Pinpoint the cell where the given text exists, returning its (x, y) midpoint coordinate. 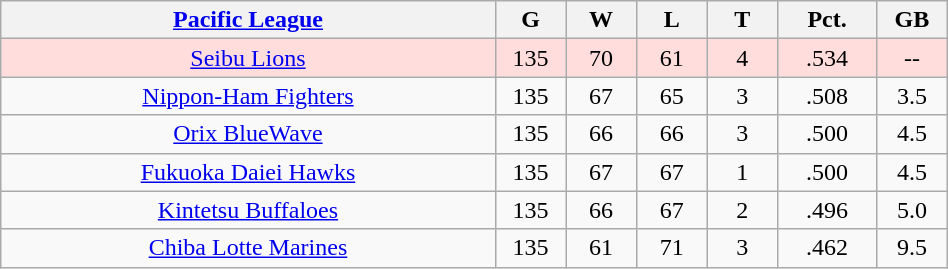
T (742, 20)
W (602, 20)
70 (602, 58)
L (672, 20)
.534 (828, 58)
Chiba Lotte Marines (248, 248)
65 (672, 96)
Nippon-Ham Fighters (248, 96)
1 (742, 172)
71 (672, 248)
Kintetsu Buffaloes (248, 210)
.508 (828, 96)
9.5 (912, 248)
Pct. (828, 20)
4 (742, 58)
Pacific League (248, 20)
.462 (828, 248)
Fukuoka Daiei Hawks (248, 172)
-- (912, 58)
GB (912, 20)
G (530, 20)
3.5 (912, 96)
2 (742, 210)
Seibu Lions (248, 58)
.496 (828, 210)
5.0 (912, 210)
Orix BlueWave (248, 134)
